Detect which cell encompasses the target text, then output its [X, Y] center coordinate. 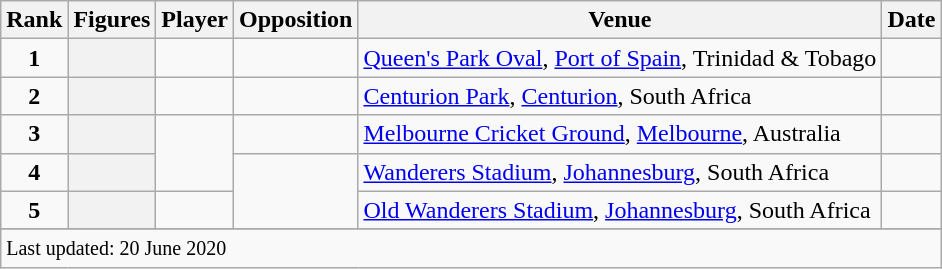
Rank [34, 20]
Date [912, 20]
Venue [620, 20]
2 [34, 96]
Figures [112, 20]
Player [195, 20]
Wanderers Stadium, Johannesburg, South Africa [620, 172]
Queen's Park Oval, Port of Spain, Trinidad & Tobago [620, 58]
Opposition [296, 20]
5 [34, 210]
Last updated: 20 June 2020 [471, 248]
3 [34, 134]
4 [34, 172]
Centurion Park, Centurion, South Africa [620, 96]
1 [34, 58]
Old Wanderers Stadium, Johannesburg, South Africa [620, 210]
Melbourne Cricket Ground, Melbourne, Australia [620, 134]
